Return [x, y] of the center of cell containing provided text 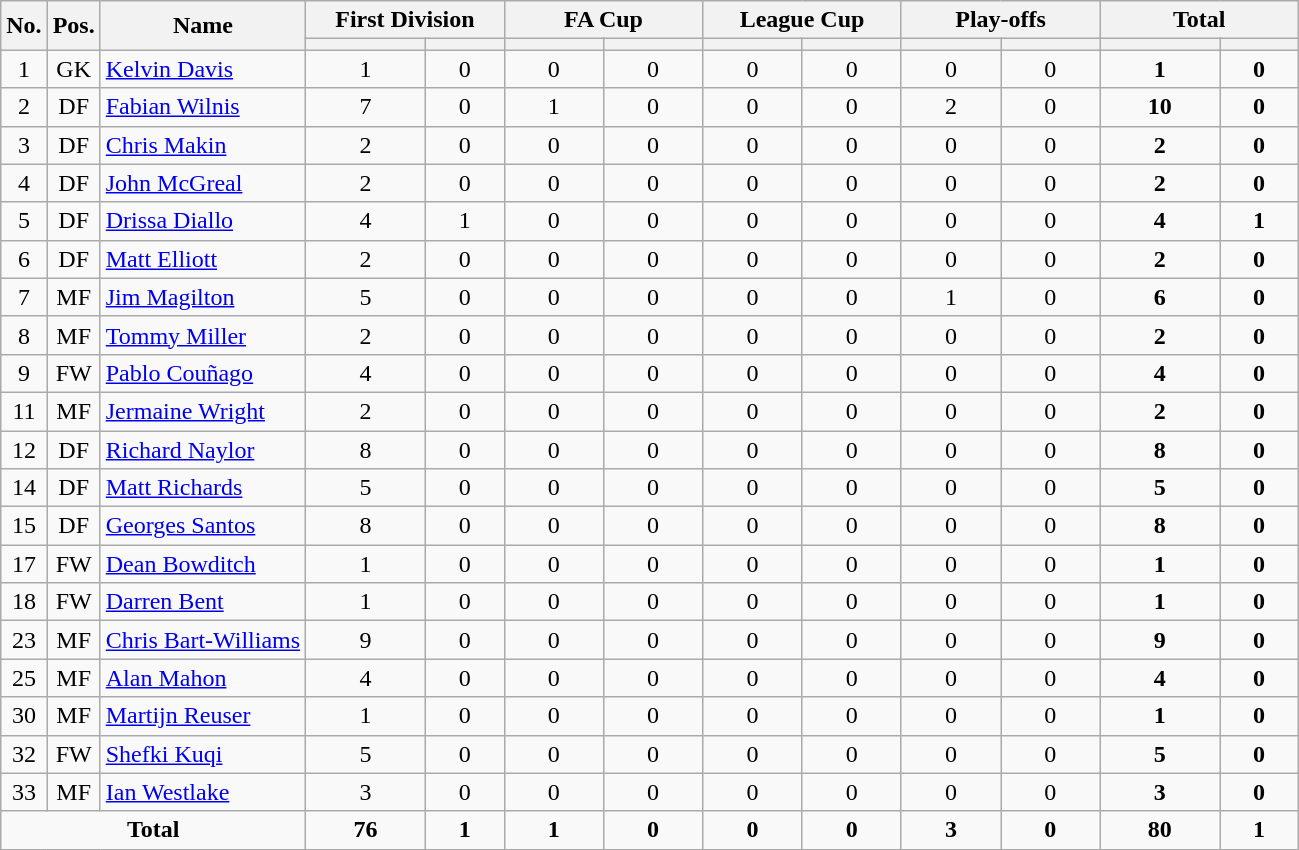
Name [202, 26]
John McGreal [202, 183]
25 [24, 678]
80 [1160, 830]
15 [24, 526]
11 [24, 411]
Tommy Miller [202, 335]
Matt Richards [202, 488]
17 [24, 564]
10 [1160, 107]
GK [74, 69]
Chris Makin [202, 145]
14 [24, 488]
Dean Bowditch [202, 564]
Pos. [74, 26]
Jermaine Wright [202, 411]
Drissa Diallo [202, 221]
Darren Bent [202, 602]
First Division [406, 20]
No. [24, 26]
18 [24, 602]
30 [24, 716]
Martijn Reuser [202, 716]
Chris Bart-Williams [202, 640]
Shefki Kuqi [202, 754]
32 [24, 754]
Alan Mahon [202, 678]
Matt Elliott [202, 259]
Georges Santos [202, 526]
Kelvin Davis [202, 69]
76 [366, 830]
23 [24, 640]
League Cup [802, 20]
12 [24, 449]
Richard Naylor [202, 449]
Fabian Wilnis [202, 107]
Play-offs [1000, 20]
33 [24, 792]
Jim Magilton [202, 297]
Ian Westlake [202, 792]
FA Cup [604, 20]
Pablo Couñago [202, 373]
